Pinpoint the cell where the given text exists, returning its [X, Y] midpoint coordinate. 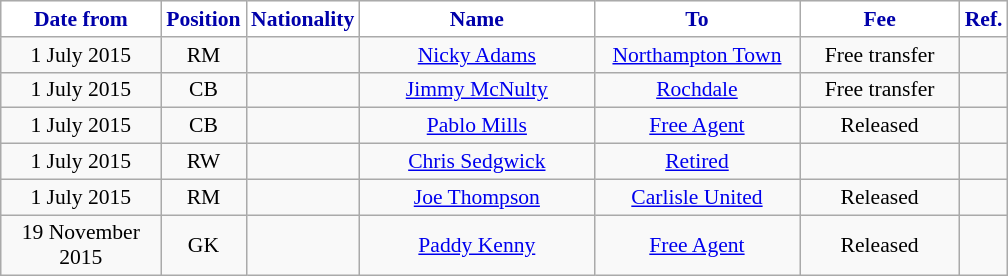
Fee [880, 19]
Name [476, 19]
Northampton Town [696, 55]
Chris Sedgwick [476, 162]
Position [204, 19]
GK [204, 246]
Rochdale [696, 90]
Ref. [984, 19]
Carlisle United [696, 197]
To [696, 19]
RW [204, 162]
Pablo Mills [476, 126]
Jimmy McNulty [476, 90]
Nationality [302, 19]
Retired [696, 162]
Nicky Adams [476, 55]
Date from [81, 19]
Paddy Kenny [476, 246]
Joe Thompson [476, 197]
19 November 2015 [81, 246]
